Identify which cell holds the provided text, then report its [X, Y] central coordinate. 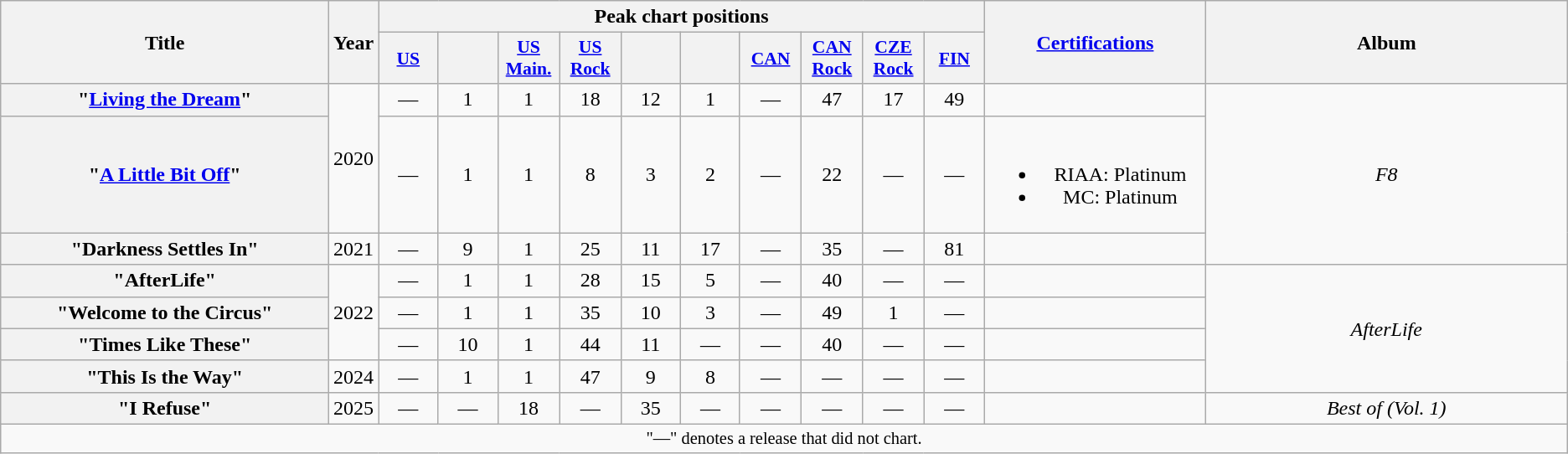
F8 [1386, 174]
"—" denotes a release that did not chart. [784, 438]
Title [165, 42]
28 [590, 281]
22 [833, 174]
RIAA: PlatinumMC: Platinum [1095, 174]
CAN [771, 59]
2 [710, 174]
Album [1386, 42]
"Welcome to the Circus" [165, 312]
2024 [353, 376]
CANRock [833, 59]
"Living the Dream" [165, 100]
"Darkness Settles In" [165, 249]
CZERock [893, 59]
44 [590, 344]
2025 [353, 408]
USRock [590, 59]
Year [353, 42]
2022 [353, 312]
USMain. [529, 59]
5 [710, 281]
AfterLife [1386, 328]
2021 [353, 249]
15 [650, 281]
Best of (Vol. 1) [1386, 408]
"This Is the Way" [165, 376]
2020 [353, 158]
"AfterLife" [165, 281]
12 [650, 100]
FIN [954, 59]
25 [590, 249]
81 [954, 249]
"I Refuse" [165, 408]
"A Little Bit Off" [165, 174]
Certifications [1095, 42]
Peak chart positions [682, 17]
"Times Like These" [165, 344]
US [409, 59]
